Return the [X, Y] coordinate for the center point of the cell that contains the specified text.  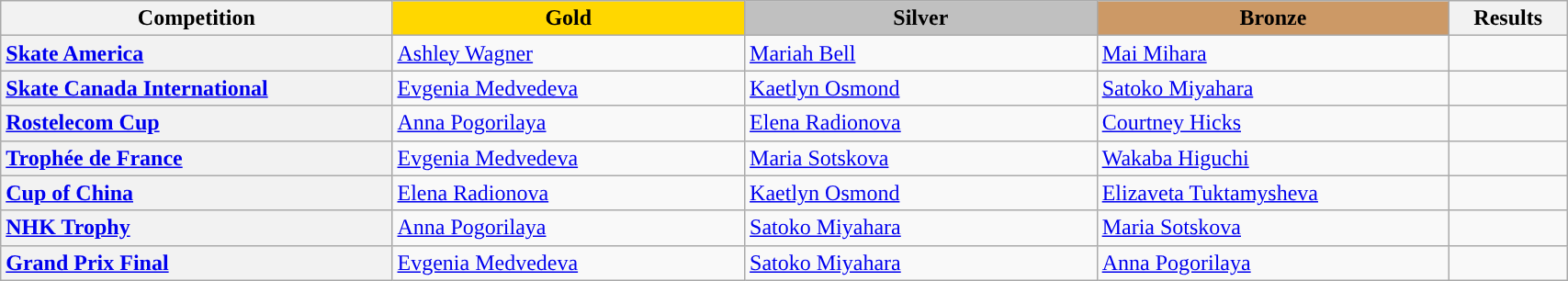
Mai Mihara [1273, 53]
Wakaba Higuchi [1273, 158]
NHK Trophy [197, 228]
Ashley Wagner [569, 53]
Silver [921, 18]
Skate America [197, 53]
Elizaveta Tuktamysheva [1273, 193]
Courtney Hicks [1273, 123]
Results [1508, 18]
Rostelecom Cup [197, 123]
Cup of China [197, 193]
Competition [197, 18]
Bronze [1273, 18]
Skate Canada International [197, 88]
Gold [569, 18]
Grand Prix Final [197, 263]
Trophée de France [197, 158]
Mariah Bell [921, 53]
